Pinpoint the cell where the given text exists, returning its (x, y) midpoint coordinate. 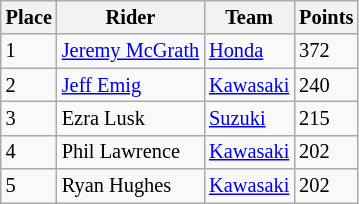
372 (326, 51)
2 (29, 85)
Rider (130, 17)
5 (29, 186)
215 (326, 118)
Phil Lawrence (130, 152)
Team (249, 17)
Jeremy McGrath (130, 51)
Ezra Lusk (130, 118)
Honda (249, 51)
Ryan Hughes (130, 186)
240 (326, 85)
4 (29, 152)
Place (29, 17)
Suzuki (249, 118)
1 (29, 51)
3 (29, 118)
Points (326, 17)
Jeff Emig (130, 85)
